Provide the (x, y) coordinate of the cell's center where the given text is located.  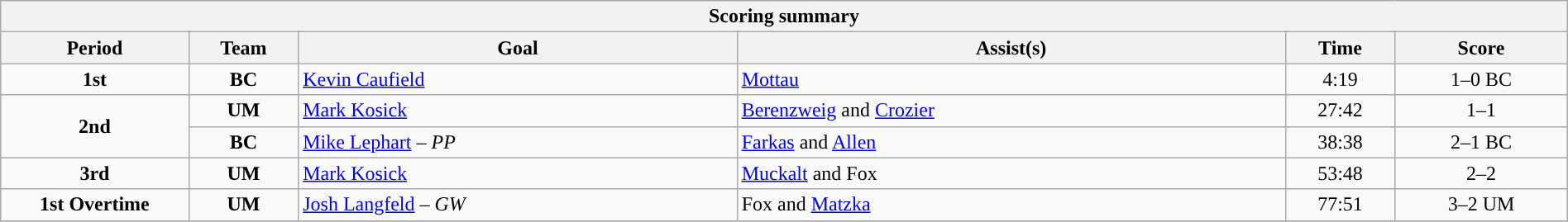
Mike Lephart – PP (518, 142)
1st Overtime (94, 205)
3rd (94, 173)
Assist(s) (1011, 48)
1st (94, 79)
1–1 (1481, 111)
77:51 (1340, 205)
Kevin Caufield (518, 79)
38:38 (1340, 142)
Period (94, 48)
Josh Langfeld – GW (518, 205)
Scoring summary (784, 17)
Mottau (1011, 79)
Fox and Matzka (1011, 205)
2–2 (1481, 173)
3–2 UM (1481, 205)
Score (1481, 48)
Goal (518, 48)
Team (243, 48)
53:48 (1340, 173)
Berenzweig and Crozier (1011, 111)
4:19 (1340, 79)
1–0 BC (1481, 79)
Muckalt and Fox (1011, 173)
27:42 (1340, 111)
Farkas and Allen (1011, 142)
2nd (94, 126)
2–1 BC (1481, 142)
Time (1340, 48)
